Capture the cell that displays the provided text and extract its [X, Y] central coordinate. 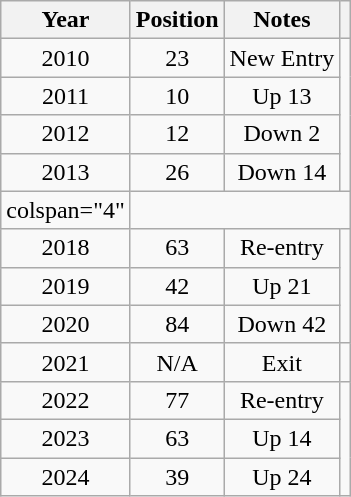
84 [177, 324]
2023 [66, 438]
2010 [66, 58]
2024 [66, 477]
colspan="4" [66, 210]
Up 24 [282, 477]
Down 14 [282, 172]
2013 [66, 172]
2012 [66, 134]
39 [177, 477]
2020 [66, 324]
Down 42 [282, 324]
Down 2 [282, 134]
77 [177, 400]
Exit [282, 362]
26 [177, 172]
Up 21 [282, 286]
Notes [282, 20]
12 [177, 134]
23 [177, 58]
2021 [66, 362]
2018 [66, 248]
N/A [177, 362]
42 [177, 286]
2022 [66, 400]
2019 [66, 286]
Up 14 [282, 438]
New Entry [282, 58]
10 [177, 96]
Year [66, 20]
Up 13 [282, 96]
2011 [66, 96]
Position [177, 20]
